Scan for the cell matching the given text and deliver its [X, Y] coordinate at center. 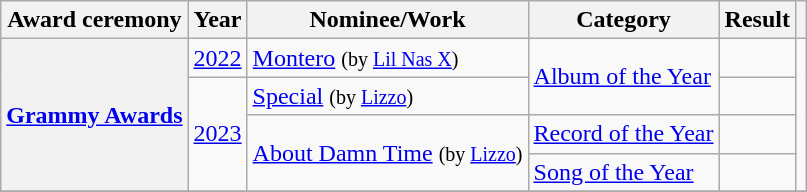
Category [624, 20]
Award ceremony [94, 20]
Nominee/Work [388, 20]
2022 [218, 58]
Special (by Lizzo) [388, 96]
Result [757, 20]
About Damn Time (by Lizzo) [388, 153]
2023 [218, 134]
Montero (by Lil Nas X) [388, 58]
Record of the Year [624, 134]
Album of the Year [624, 77]
Grammy Awards [94, 115]
Song of the Year [624, 172]
Year [218, 20]
